For the text-containing cell, return its midpoint in [x, y] coordinate format. 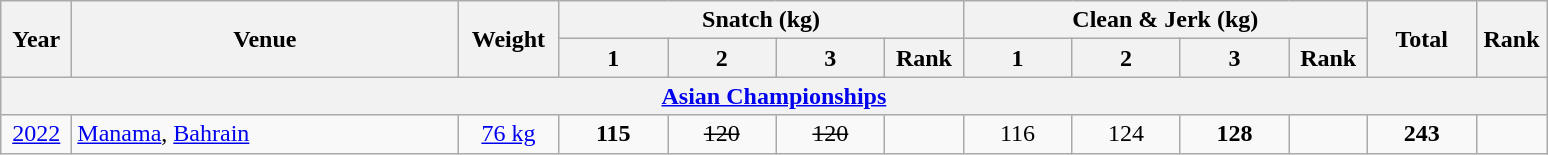
Total [1422, 39]
Asian Championships [774, 96]
Manama, Bahrain [265, 134]
76 kg [508, 134]
2022 [36, 134]
115 [614, 134]
128 [1234, 134]
124 [1126, 134]
Year [36, 39]
Snatch (kg) [761, 20]
116 [1018, 134]
243 [1422, 134]
Clean & Jerk (kg) [1165, 20]
Venue [265, 39]
Weight [508, 39]
